Find where the given text appears and provide that cell's center as [x, y] coordinate. 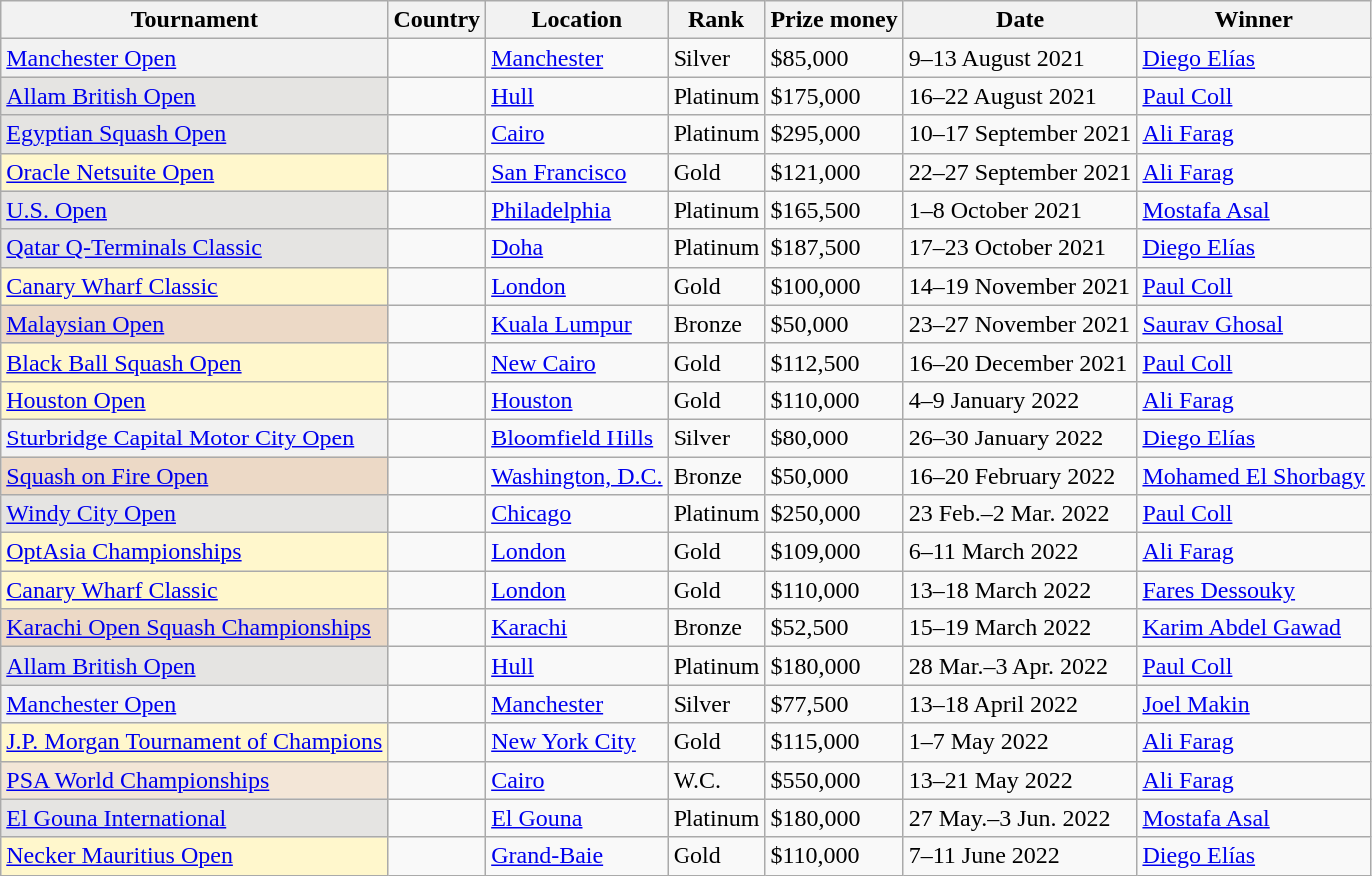
$250,000 [834, 514]
Bloomfield Hills [577, 438]
Sturbridge Capital Motor City Open [194, 438]
Fares Dessouky [1254, 590]
16–20 December 2021 [1020, 362]
Kuala Lumpur [577, 324]
Karachi [577, 628]
$52,500 [834, 628]
9–13 August 2021 [1020, 58]
Egyptian Squash Open [194, 134]
New York City [577, 742]
28 Mar.–3 Apr. 2022 [1020, 666]
Houston [577, 400]
$550,000 [834, 780]
7–11 June 2022 [1020, 856]
Houston Open [194, 400]
$109,000 [834, 552]
J.P. Morgan Tournament of Champions [194, 742]
W.C. [716, 780]
6–11 March 2022 [1020, 552]
23 Feb.–2 Mar. 2022 [1020, 514]
Country [437, 20]
Grand-Baie [577, 856]
Winner [1254, 20]
$100,000 [834, 286]
23–27 November 2021 [1020, 324]
$80,000 [834, 438]
22–27 September 2021 [1020, 172]
16–20 February 2022 [1020, 476]
Squash on Fire Open [194, 476]
Windy City Open [194, 514]
San Francisco [577, 172]
El Gouna International [194, 818]
27 May.–3 Jun. 2022 [1020, 818]
$112,500 [834, 362]
Doha [577, 248]
Black Ball Squash Open [194, 362]
13–18 April 2022 [1020, 704]
13–18 March 2022 [1020, 590]
10–17 September 2021 [1020, 134]
OptAsia Championships [194, 552]
$295,000 [834, 134]
16–22 August 2021 [1020, 96]
Karim Abdel Gawad [1254, 628]
Prize money [834, 20]
Karachi Open Squash Championships [194, 628]
El Gouna [577, 818]
$85,000 [834, 58]
Chicago [577, 514]
$121,000 [834, 172]
PSA World Championships [194, 780]
Washington, D.C. [577, 476]
Oracle Netsuite Open [194, 172]
17–23 October 2021 [1020, 248]
14–19 November 2021 [1020, 286]
$187,500 [834, 248]
1–7 May 2022 [1020, 742]
Location [577, 20]
Saurav Ghosal [1254, 324]
4–9 January 2022 [1020, 400]
Malaysian Open [194, 324]
Qatar Q-Terminals Classic [194, 248]
15–19 March 2022 [1020, 628]
Necker Mauritius Open [194, 856]
New Cairo [577, 362]
26–30 January 2022 [1020, 438]
Date [1020, 20]
Joel Makin [1254, 704]
$165,500 [834, 210]
Philadelphia [577, 210]
Mohamed El Shorbagy [1254, 476]
Rank [716, 20]
$115,000 [834, 742]
1–8 October 2021 [1020, 210]
$77,500 [834, 704]
13–21 May 2022 [1020, 780]
U.S. Open [194, 210]
Tournament [194, 20]
$175,000 [834, 96]
